From the cell containing the given text, extract its center point as [x, y] coordinate. 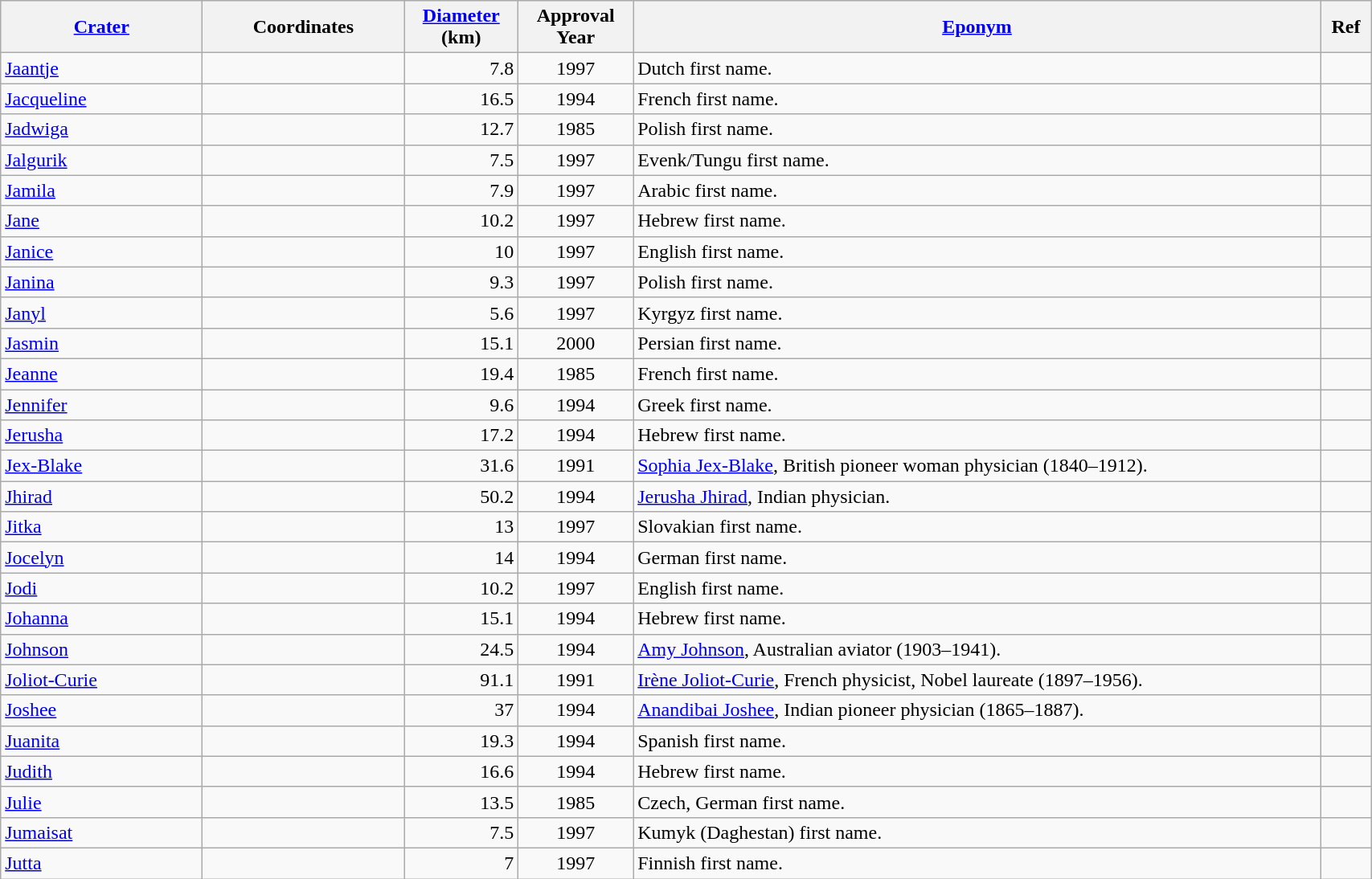
Spanish first name. [977, 741]
Joshee [101, 710]
Jodi [101, 588]
31.6 [461, 466]
5.6 [461, 313]
10 [461, 251]
Jennifer [101, 404]
Anandibai Joshee, Indian pioneer physician (1865–1887). [977, 710]
Irène Joliot-Curie, French physicist, Nobel laureate (1897–1956). [977, 680]
Jadwiga [101, 129]
Jitka [101, 527]
Sophia Jex-Blake, British pioneer woman physician (1840–1912). [977, 466]
ApprovalYear [575, 27]
Jane [101, 221]
Jex-Blake [101, 466]
50.2 [461, 497]
7.9 [461, 190]
Jumaisat [101, 832]
24.5 [461, 649]
Johanna [101, 619]
13.5 [461, 802]
37 [461, 710]
Jaantje [101, 68]
German first name. [977, 558]
Slovakian first name. [977, 527]
Janina [101, 282]
Jerusha [101, 435]
2000 [575, 343]
Dutch first name. [977, 68]
12.7 [461, 129]
17.2 [461, 435]
16.5 [461, 99]
Judith [101, 771]
Joliot-Curie [101, 680]
Crater [101, 27]
Persian first name. [977, 343]
Jutta [101, 863]
Jasmin [101, 343]
Jamila [101, 190]
Amy Johnson, Australian aviator (1903–1941). [977, 649]
Janyl [101, 313]
Czech, German first name. [977, 802]
Julie [101, 802]
Diameter(km) [461, 27]
Jerusha Jhirad, Indian physician. [977, 497]
Kumyk (Daghestan) first name. [977, 832]
13 [461, 527]
Coordinates [304, 27]
19.4 [461, 374]
Kyrgyz first name. [977, 313]
7 [461, 863]
Arabic first name. [977, 190]
Jeanne [101, 374]
Jacqueline [101, 99]
Juanita [101, 741]
Eponym [977, 27]
Ref [1345, 27]
14 [461, 558]
91.1 [461, 680]
Jocelyn [101, 558]
Greek first name. [977, 404]
9.6 [461, 404]
Janice [101, 251]
Jalgurik [101, 160]
19.3 [461, 741]
16.6 [461, 771]
Finnish first name. [977, 863]
Jhirad [101, 497]
7.8 [461, 68]
9.3 [461, 282]
Johnson [101, 649]
Evenk/Tungu first name. [977, 160]
